Output the (x, y) coordinate of the center of the cell containing the given text.  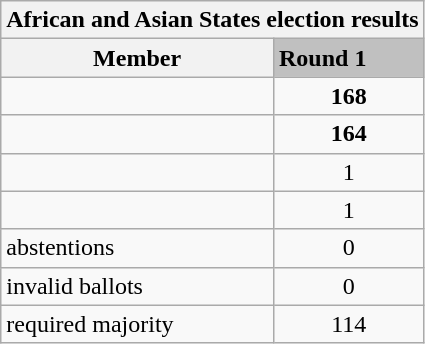
African and Asian States election results (212, 20)
Member (138, 58)
168 (348, 96)
invalid ballots (138, 286)
abstentions (138, 248)
required majority (138, 324)
Round 1 (348, 58)
164 (348, 134)
114 (348, 324)
